Return the [x, y] coordinate for the center point of the cell that contains the specified text.  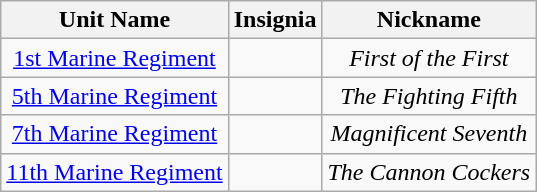
Unit Name [114, 20]
7th Marine Regiment [114, 134]
5th Marine Regiment [114, 96]
The Cannon Cockers [429, 172]
First of the First [429, 58]
Magnificent Seventh [429, 134]
11th Marine Regiment [114, 172]
Insignia [275, 20]
1st Marine Regiment [114, 58]
Nickname [429, 20]
The Fighting Fifth [429, 96]
